Detect which cell encompasses the target text, then output its (x, y) center coordinate. 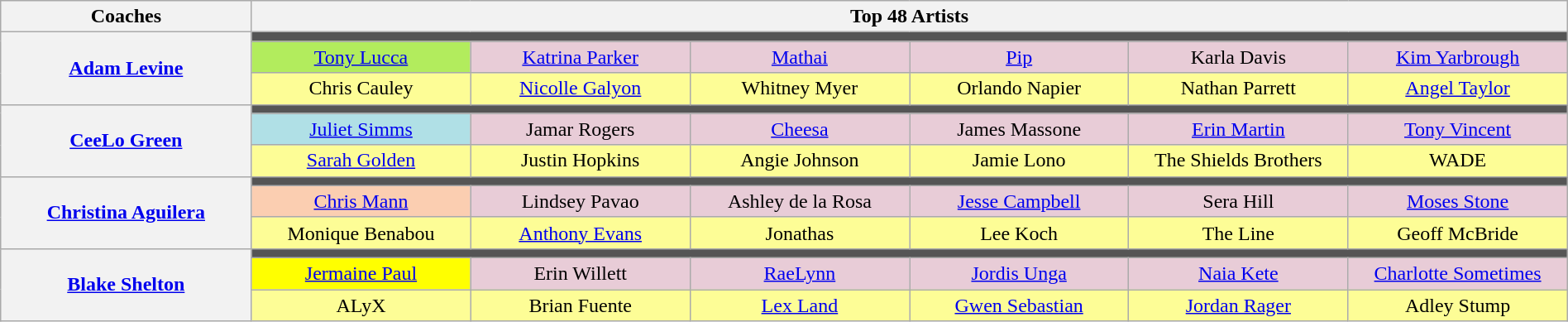
Lindsey Pavao (581, 201)
Tony Lucca (361, 57)
Erin Martin (1239, 129)
Coaches (126, 17)
Jamie Lono (1019, 161)
ALyX (361, 305)
The Shields Brothers (1239, 161)
Jermaine Paul (361, 273)
Moses Stone (1457, 201)
Kim Yarbrough (1457, 57)
Anthony Evans (581, 233)
Whitney Myer (799, 89)
Adam Levine (126, 68)
Justin Hopkins (581, 161)
Gwen Sebastian (1019, 305)
Angel Taylor (1457, 89)
The Line (1239, 233)
James Massone (1019, 129)
Jamar Rogers (581, 129)
Brian Fuente (581, 305)
Geoff McBride (1457, 233)
Pip (1019, 57)
Jesse Campbell (1019, 201)
WADE (1457, 161)
Ashley de la Rosa (799, 201)
Charlotte Sometimes (1457, 273)
Jordis Unga (1019, 273)
Angie Johnson (799, 161)
Christina Aguilera (126, 212)
Juliet Simms (361, 129)
Chris Mann (361, 201)
Adley Stump (1457, 305)
Nathan Parrett (1239, 89)
Lex Land (799, 305)
Nicolle Galyon (581, 89)
Katrina Parker (581, 57)
Blake Shelton (126, 285)
RaeLynn (799, 273)
Sera Hill (1239, 201)
Erin Willett (581, 273)
Naia Kete (1239, 273)
CeeLo Green (126, 141)
Cheesa (799, 129)
Jonathas (799, 233)
Tony Vincent (1457, 129)
Karla Davis (1239, 57)
Monique Benabou (361, 233)
Orlando Napier (1019, 89)
Chris Cauley (361, 89)
Sarah Golden (361, 161)
Jordan Rager (1239, 305)
Lee Koch (1019, 233)
Mathai (799, 57)
Top 48 Artists (910, 17)
